Identify which cell holds the provided text, then report its [x, y] central coordinate. 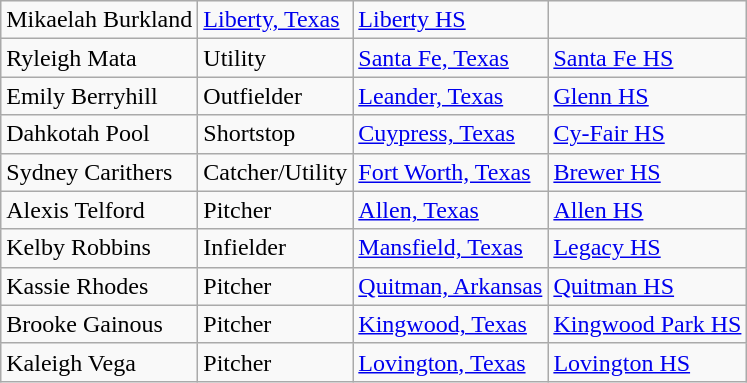
Kingwood Park HS [648, 324]
Kelby Robbins [100, 248]
Alexis Telford [100, 210]
Lovington, Texas [450, 362]
Infielder [276, 248]
Allen HS [648, 210]
Kaleigh Vega [100, 362]
Mansfield, Texas [450, 248]
Cuypress, Texas [450, 134]
Glenn HS [648, 96]
Quitman, Arkansas [450, 286]
Quitman HS [648, 286]
Dahkotah Pool [100, 134]
Santa Fe HS [648, 58]
Outfielder [276, 96]
Kingwood, Texas [450, 324]
Shortstop [276, 134]
Cy-Fair HS [648, 134]
Ryleigh Mata [100, 58]
Santa Fe, Texas [450, 58]
Liberty, Texas [276, 20]
Fort Worth, Texas [450, 172]
Brooke Gainous [100, 324]
Allen, Texas [450, 210]
Sydney Carithers [100, 172]
Brewer HS [648, 172]
Legacy HS [648, 248]
Mikaelah Burkland [100, 20]
Leander, Texas [450, 96]
Kassie Rhodes [100, 286]
Catcher/Utility [276, 172]
Lovington HS [648, 362]
Emily Berryhill [100, 96]
Utility [276, 58]
Liberty HS [450, 20]
